Provide the (X, Y) coordinate of the cell's center where the given text is located.  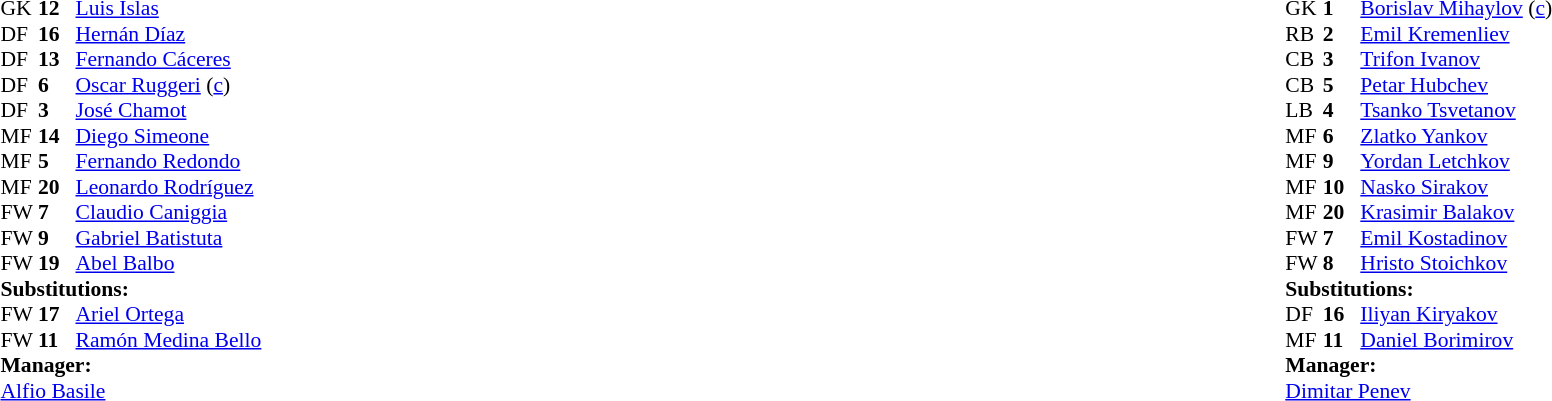
8 (1342, 263)
Abel Balbo (169, 263)
Zlatko Yankov (1456, 136)
Hernán Díaz (169, 34)
José Chamot (169, 111)
Krasimir Balakov (1456, 213)
Emil Kremenliev (1456, 34)
Ramón Medina Bello (169, 340)
RB (1304, 34)
Emil Kostadinov (1456, 238)
17 (57, 315)
Gabriel Batistuta (169, 238)
Tsanko Tsvetanov (1456, 111)
LB (1304, 111)
Diego Simeone (169, 136)
Fernando Cáceres (169, 59)
Hristo Stoichkov (1456, 263)
Fernando Redondo (169, 161)
Claudio Caniggia (169, 213)
Nasko Sirakov (1456, 187)
14 (57, 136)
Ariel Ortega (169, 315)
Daniel Borimirov (1456, 340)
2 (1342, 34)
Oscar Ruggeri (c) (169, 85)
Yordan Letchkov (1456, 161)
4 (1342, 111)
Iliyan Kiryakov (1456, 315)
13 (57, 59)
10 (1342, 187)
Leonardo Rodríguez (169, 187)
Petar Hubchev (1456, 85)
19 (57, 263)
Trifon Ivanov (1456, 59)
